For the text-containing cell, return its midpoint in (X, Y) coordinate format. 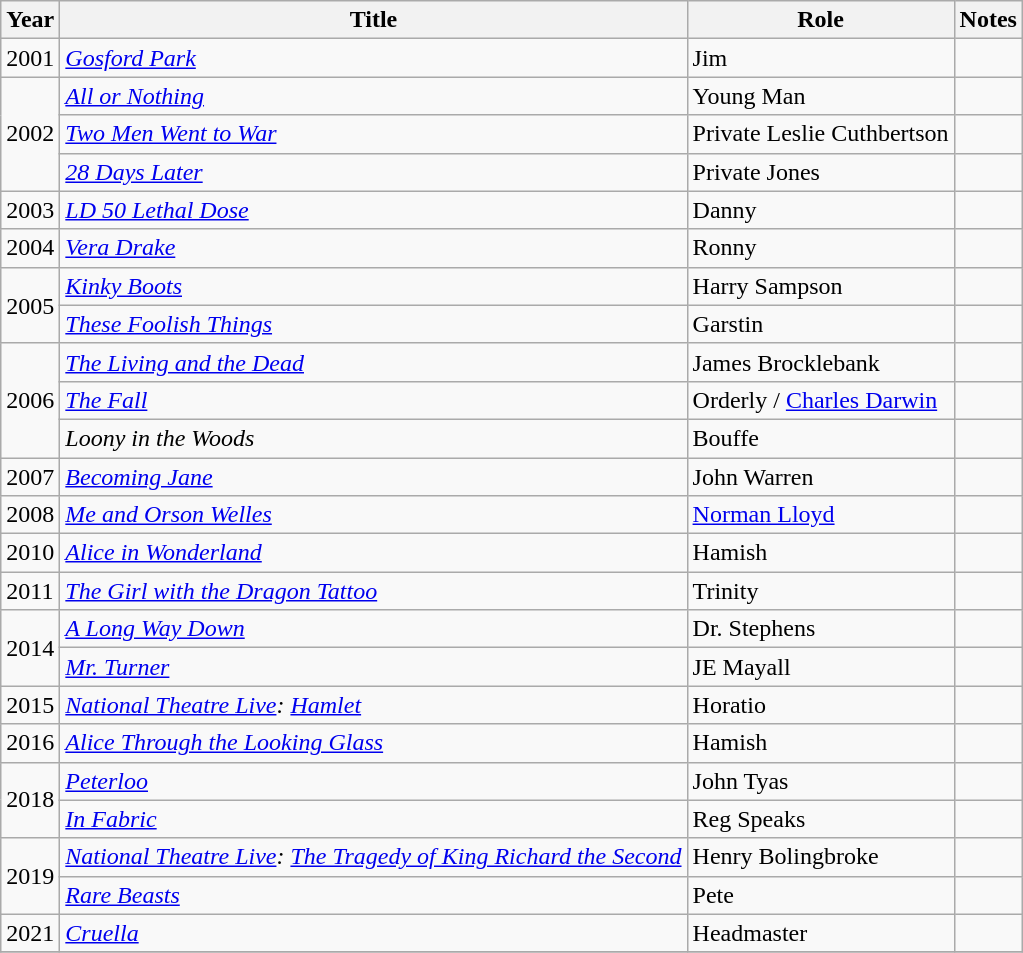
The Fall (374, 400)
Pete (820, 895)
2004 (30, 248)
28 Days Later (374, 172)
Gosford Park (374, 58)
2014 (30, 648)
Role (820, 20)
Danny (820, 210)
2006 (30, 400)
2010 (30, 553)
Rare Beasts (374, 895)
Alice in Wonderland (374, 553)
Year (30, 20)
All or Nothing (374, 96)
2008 (30, 515)
2011 (30, 591)
2005 (30, 305)
Peterloo (374, 781)
2003 (30, 210)
2007 (30, 477)
Title (374, 20)
National Theatre Live: The Tragedy of King Richard the Second (374, 857)
Jim (820, 58)
JE Mayall (820, 667)
Mr. Turner (374, 667)
2021 (30, 933)
2002 (30, 134)
These Foolish Things (374, 324)
James Brocklebank (820, 362)
The Girl with the Dragon Tattoo (374, 591)
Bouffe (820, 438)
Vera Drake (374, 248)
Private Leslie Cuthbertson (820, 134)
2019 (30, 876)
2018 (30, 800)
Kinky Boots (374, 286)
Loony in the Woods (374, 438)
Cruella (374, 933)
Ronny (820, 248)
Trinity (820, 591)
Becoming Jane (374, 477)
LD 50 Lethal Dose (374, 210)
National Theatre Live: Hamlet (374, 705)
Henry Bolingbroke (820, 857)
2001 (30, 58)
Reg Speaks (820, 819)
Me and Orson Welles (374, 515)
Norman Lloyd (820, 515)
2015 (30, 705)
A Long Way Down (374, 629)
In Fabric (374, 819)
Orderly / Charles Darwin (820, 400)
John Tyas (820, 781)
Harry Sampson (820, 286)
Garstin (820, 324)
2016 (30, 743)
Alice Through the Looking Glass (374, 743)
Private Jones (820, 172)
The Living and the Dead (374, 362)
Horatio (820, 705)
Two Men Went to War (374, 134)
Dr. Stephens (820, 629)
Young Man (820, 96)
Headmaster (820, 933)
John Warren (820, 477)
Notes (988, 20)
